Return (X, Y) of the center of cell containing provided text 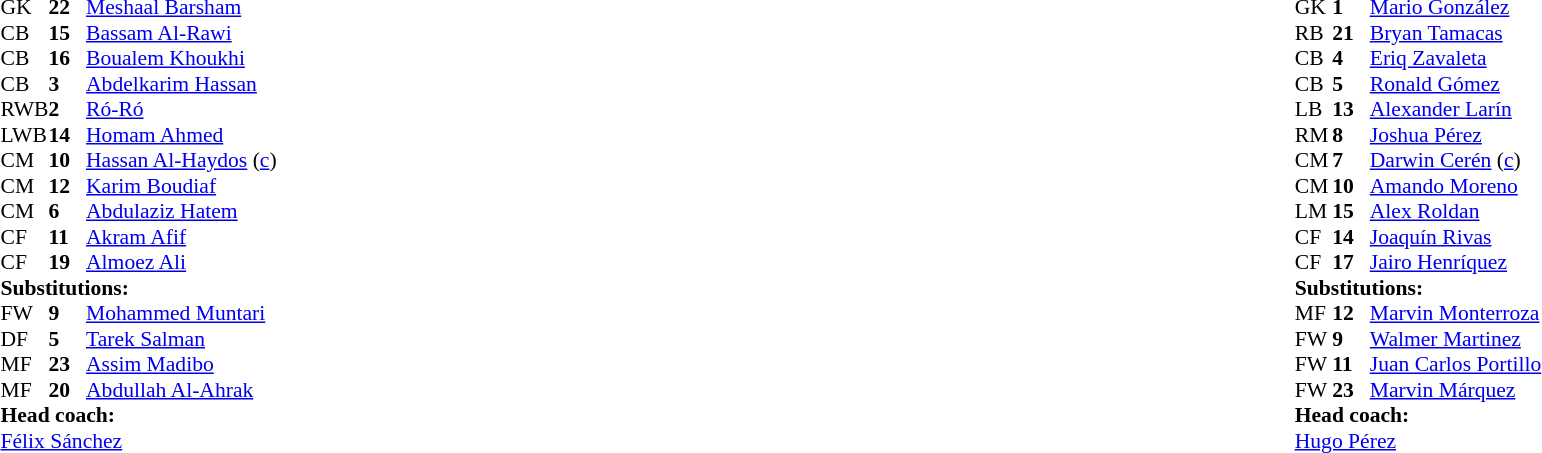
Abdulaziz Hatem (182, 211)
Marvin Monterroza (1456, 313)
Darwin Cerén (c) (1456, 161)
Abdelkarim Hassan (182, 84)
Marvin Márquez (1456, 390)
Amando Moreno (1456, 186)
RM (1314, 135)
7 (1351, 161)
Almoez Ali (182, 263)
Bassam Al-Rawi (182, 33)
RB (1314, 33)
Ronald Gómez (1456, 84)
Eriq Zavaleta (1456, 59)
Tarek Salman (182, 339)
Jairo Henríquez (1456, 263)
Alex Roldan (1456, 211)
Hassan Al-Haydos (c) (182, 161)
Joshua Pérez (1456, 135)
20 (67, 390)
17 (1351, 263)
6 (67, 211)
Bryan Tamacas (1456, 33)
19 (67, 263)
16 (67, 59)
Mohammed Muntari (182, 313)
4 (1351, 59)
DF (24, 339)
LWB (24, 135)
Ró-Ró (182, 109)
LB (1314, 109)
2 (67, 109)
3 (67, 84)
LM (1314, 211)
Abdullah Al-Ahrak (182, 390)
21 (1351, 33)
Karim Boudiaf (182, 186)
RWB (24, 109)
8 (1351, 135)
Juan Carlos Portillo (1456, 365)
Joaquín Rivas (1456, 237)
Akram Afif (182, 237)
13 (1351, 109)
Walmer Martinez (1456, 339)
Homam Ahmed (182, 135)
Boualem Khoukhi (182, 59)
Alexander Larín (1456, 109)
Assim Madibo (182, 365)
